From the cell containing the given text, extract its center point as (X, Y) coordinate. 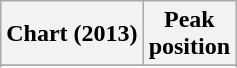
Peakposition (189, 34)
Chart (2013) (72, 34)
